Determine the [X, Y] coordinate at the center of the cell enclosing the given text.  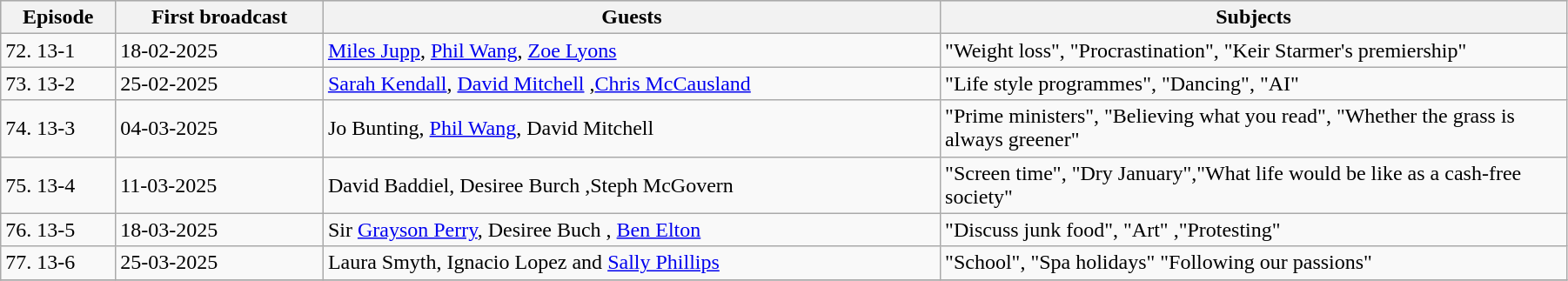
73. 13-2 [58, 84]
25-03-2025 [219, 263]
77. 13-6 [58, 263]
First broadcast [219, 17]
"Prime ministers", "Believing what you read", "Whether the grass is always greener" [1254, 129]
"Life style programmes", "Dancing", "AI" [1254, 84]
11-03-2025 [219, 184]
"Discuss junk food", "Art" ,"Protesting" [1254, 230]
Episode [58, 17]
Laura Smyth, Ignacio Lopez and Sally Phillips [632, 263]
04-03-2025 [219, 129]
"Screen time", "Dry January","What life would be like as a cash-free society" [1254, 184]
18-02-2025 [219, 50]
25-02-2025 [219, 84]
"School", "Spa holidays" "Following our passions" [1254, 263]
Guests [632, 17]
David Baddiel, Desiree Burch ,Steph McGovern [632, 184]
Sir Grayson Perry, Desiree Buch , Ben Elton [632, 230]
18-03-2025 [219, 230]
72. 13-1 [58, 50]
76. 13-5 [58, 230]
Sarah Kendall, David Mitchell ,Chris McCausland [632, 84]
74. 13-3 [58, 129]
75. 13-4 [58, 184]
Subjects [1254, 17]
"Weight loss", "Procrastination", "Keir Starmer's premiership" [1254, 50]
Miles Jupp, Phil Wang, Zoe Lyons [632, 50]
Jo Bunting, Phil Wang, David Mitchell [632, 129]
